Return [x, y] of the center of cell containing provided text 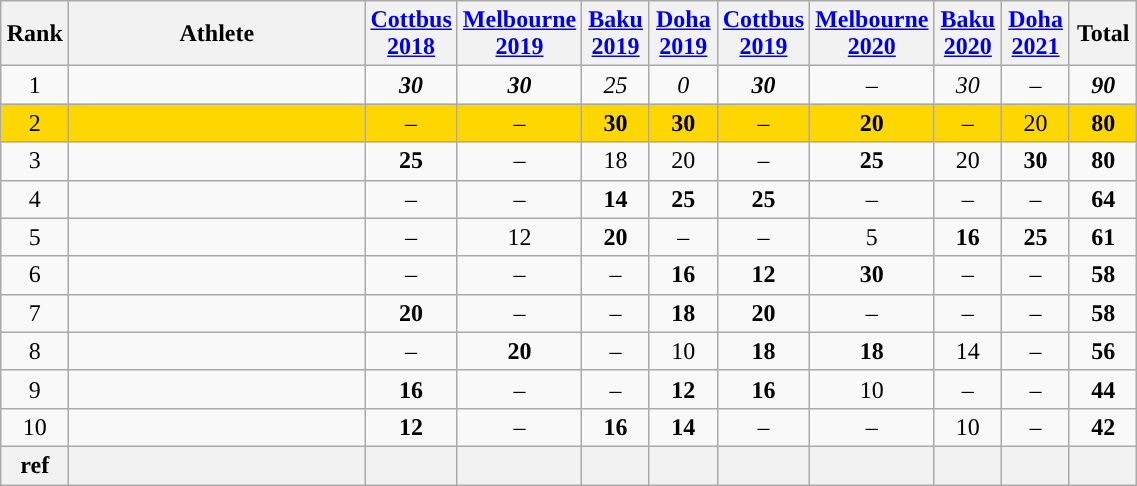
Melbourne 2020 [872, 34]
56 [1102, 351]
9 [35, 389]
0 [683, 85]
Athlete [217, 34]
Cottbus 2018 [411, 34]
2 [35, 123]
64 [1102, 199]
90 [1102, 85]
Melbourne 2019 [519, 34]
Rank [35, 34]
Doha 2019 [683, 34]
Cottbus 2019 [763, 34]
6 [35, 275]
Baku 2019 [616, 34]
Doha 2021 [1036, 34]
Baku 2020 [968, 34]
42 [1102, 427]
ref [35, 465]
61 [1102, 237]
44 [1102, 389]
4 [35, 199]
1 [35, 85]
8 [35, 351]
Total [1102, 34]
3 [35, 161]
7 [35, 313]
